Provide the [X, Y] coordinate of the cell's center where the given text is located.  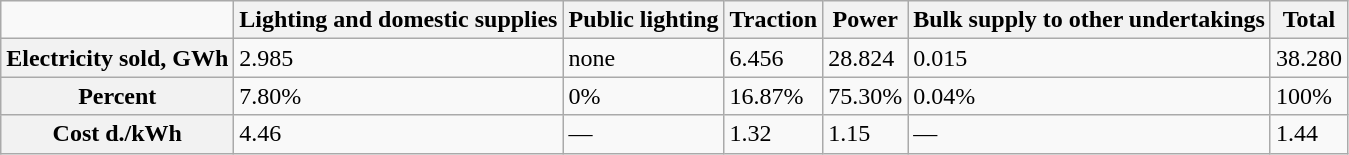
75.30% [866, 96]
16.87% [774, 96]
1.15 [866, 134]
Public lighting [644, 20]
Traction [774, 20]
Cost d./kWh [118, 134]
Bulk supply to other undertakings [1090, 20]
2.985 [398, 58]
Total [1308, 20]
6.456 [774, 58]
0.015 [1090, 58]
Percent [118, 96]
Lighting and domestic supplies [398, 20]
28.824 [866, 58]
0% [644, 96]
7.80% [398, 96]
none [644, 58]
38.280 [1308, 58]
1.32 [774, 134]
0.04% [1090, 96]
100% [1308, 96]
Electricity sold, GWh [118, 58]
Power [866, 20]
1.44 [1308, 134]
4.46 [398, 134]
